For the text-containing cell, return its midpoint in (X, Y) coordinate format. 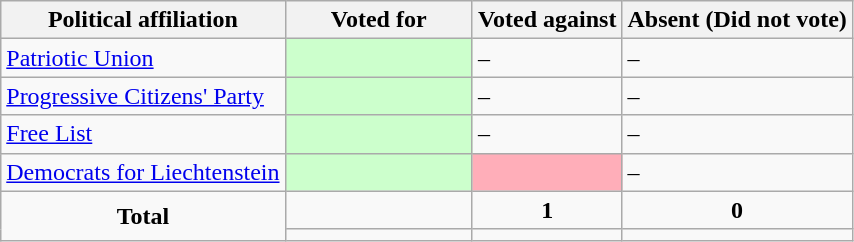
Progressive Citizens' Party (143, 96)
Patriotic Union (143, 58)
0 (737, 210)
Total (143, 216)
Free List (143, 134)
Voted for (378, 20)
Absent (Did not vote) (737, 20)
Democrats for Liechtenstein (143, 172)
Voted against (547, 20)
1 (547, 210)
Political affiliation (143, 20)
